Scan for the cell matching the given text and deliver its (x, y) coordinate at center. 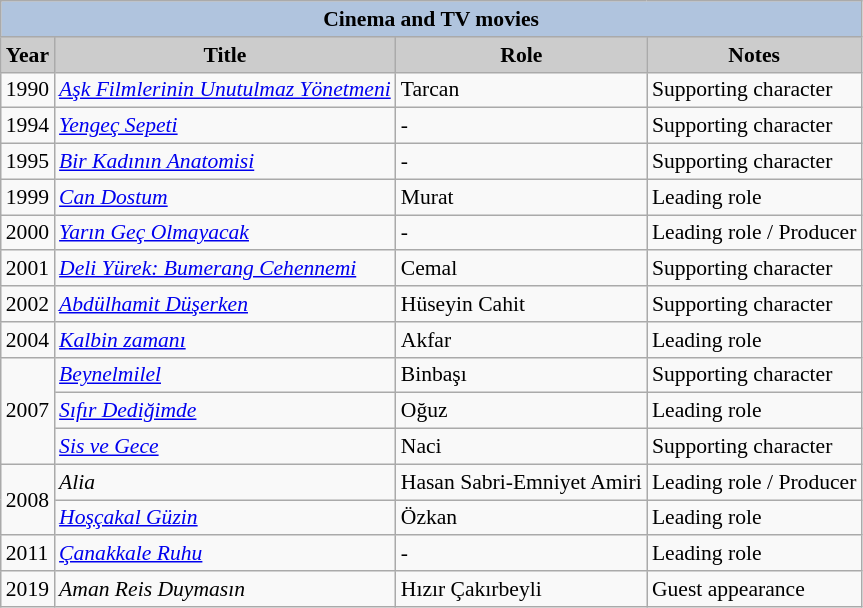
1994 (28, 126)
Title (225, 55)
Murat (522, 197)
2011 (28, 554)
2002 (28, 304)
2004 (28, 340)
Kalbin zamanı (225, 340)
Deli Yürek: Bumerang Cehennemi (225, 269)
Özkan (522, 518)
Tarcan (522, 90)
Bir Kadının Anatomisi (225, 162)
2000 (28, 233)
Akfar (522, 340)
Role (522, 55)
Hızır Çakırbeyli (522, 589)
Year (28, 55)
Cinema and TV movies (432, 19)
Cemal (522, 269)
Aman Reis Duymasın (225, 589)
2008 (28, 500)
Guest appearance (754, 589)
Hüseyin Cahit (522, 304)
Hasan Sabri-Emniyet Amiri (522, 482)
2001 (28, 269)
2019 (28, 589)
Naci (522, 447)
Yengeç Sepeti (225, 126)
Sis ve Gece (225, 447)
Hoşçakal Güzin (225, 518)
1995 (28, 162)
Abdülhamit Düşerken (225, 304)
Çanakkale Ruhu (225, 554)
Alia (225, 482)
1999 (28, 197)
Oğuz (522, 411)
2007 (28, 410)
Sıfır Dediğimde (225, 411)
Yarın Geç Olmayacak (225, 233)
Can Dostum (225, 197)
1990 (28, 90)
Beynelmilel (225, 375)
Aşk Filmlerinin Unutulmaz Yönetmeni (225, 90)
Notes (754, 55)
Binbaşı (522, 375)
